For the text-containing cell, return its midpoint in (x, y) coordinate format. 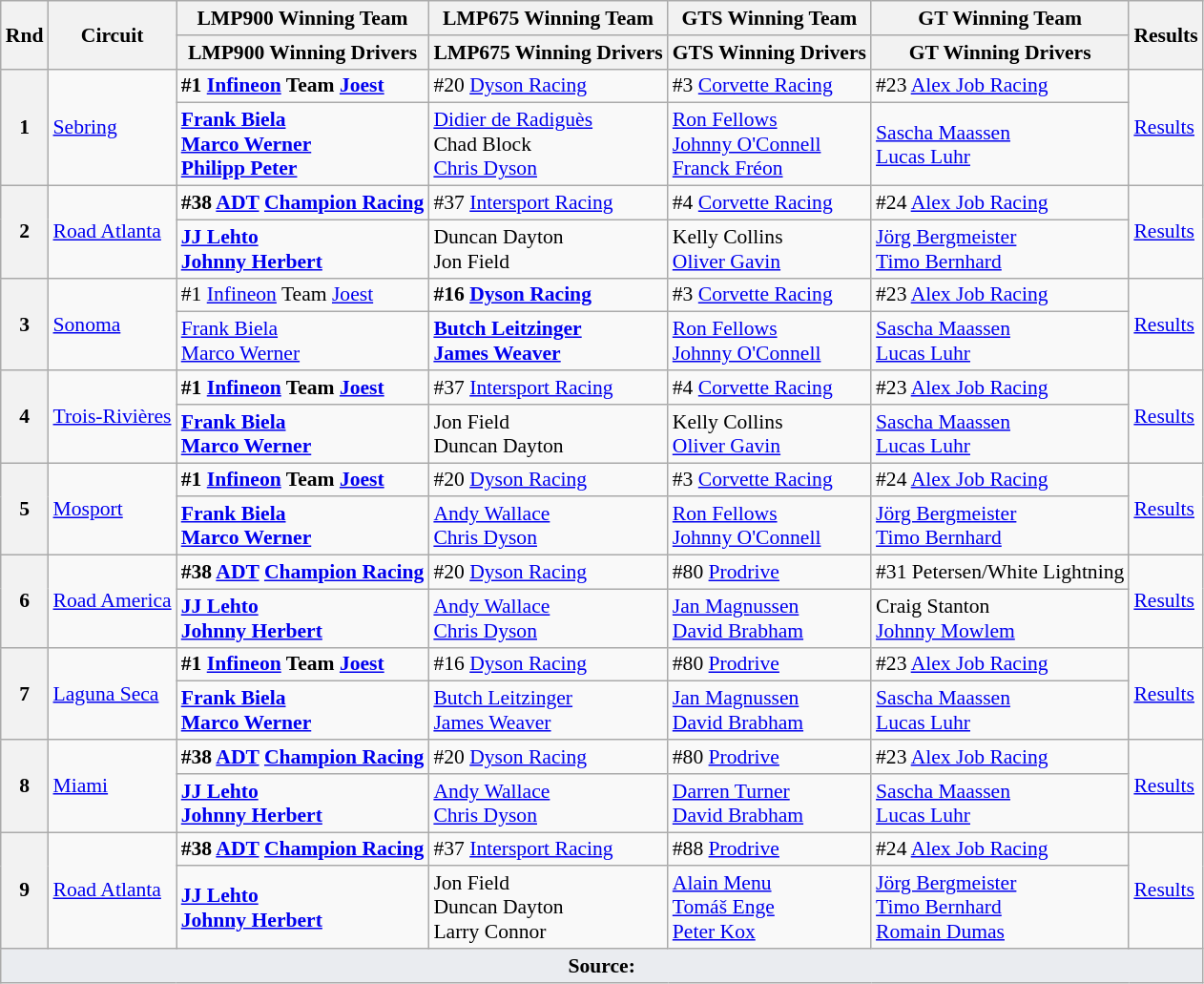
Rnd (25, 34)
1 (25, 127)
Laguna Seca (112, 693)
GTS Winning Drivers (769, 52)
Alain Menu Tomáš Enge Peter Kox (769, 909)
Mosport (112, 510)
Sonoma (112, 325)
LMP675 Winning Team (548, 18)
7 (25, 693)
Source: (602, 966)
Darren Turner David Brabham (769, 804)
GT Winning Team (1000, 18)
#88 Prodrive (769, 849)
Circuit (112, 34)
3 (25, 325)
Trois-Rivières (112, 416)
6 (25, 601)
Jon Field Duncan Dayton (548, 433)
Miami (112, 786)
4 (25, 416)
Jon Field Duncan Dayton Larry Connor (548, 909)
Sebring (112, 127)
2 (25, 233)
Jörg Bergmeister Timo Bernhard Romain Dumas (1000, 909)
Road America (112, 601)
LMP900 Winning Team (303, 18)
Ron Fellows Johnny O'Connell Franck Fréon (769, 145)
Craig Stanton Johnny Mowlem (1000, 618)
8 (25, 786)
LMP675 Winning Drivers (548, 52)
LMP900 Winning Drivers (303, 52)
Duncan Dayton Jon Field (548, 248)
5 (25, 510)
9 (25, 890)
Didier de Radiguès Chad Block Chris Dyson (548, 145)
GTS Winning Team (769, 18)
#31 Petersen/White Lightning (1000, 573)
GT Winning Drivers (1000, 52)
Frank Biela Marco Werner Philipp Peter (303, 145)
